Pinpoint the cell where the given text exists, returning its (X, Y) midpoint coordinate. 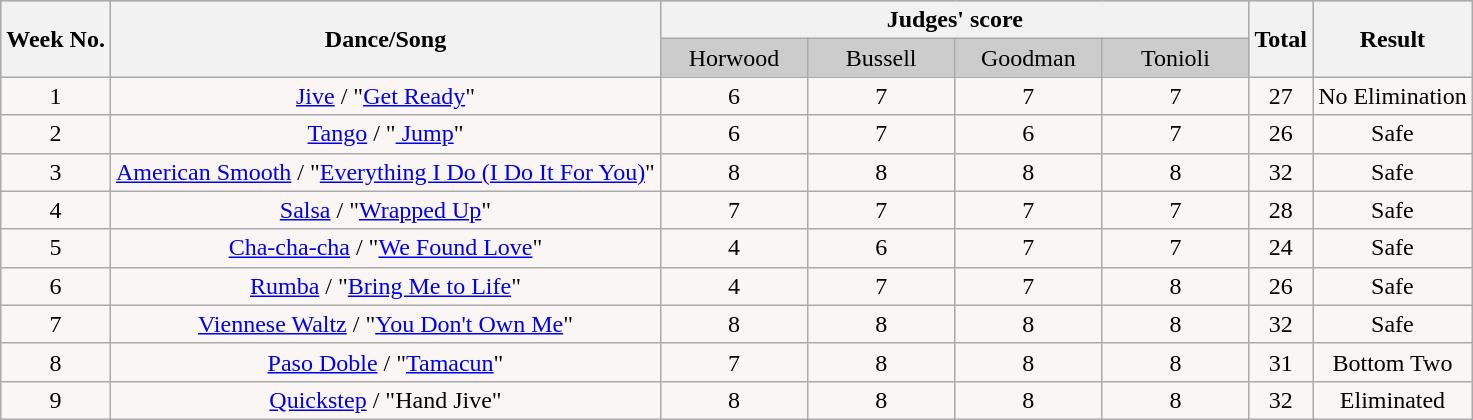
Eliminated (1393, 400)
Horwood (734, 58)
Rumba / "Bring Me to Life" (385, 286)
Tango / " Jump" (385, 134)
Jive / "Get Ready" (385, 96)
Tonioli (1176, 58)
3 (56, 172)
2 (56, 134)
5 (56, 248)
Bussell (882, 58)
Bottom Two (1393, 362)
No Elimination (1393, 96)
28 (1281, 210)
9 (56, 400)
Judges' score (954, 20)
Week No. (56, 39)
Goodman (1028, 58)
Quickstep / "Hand Jive" (385, 400)
Salsa / "Wrapped Up" (385, 210)
27 (1281, 96)
Result (1393, 39)
Paso Doble / "Tamacun" (385, 362)
Dance/Song (385, 39)
Viennese Waltz / "You Don't Own Me" (385, 324)
Cha-cha-cha / "We Found Love" (385, 248)
American Smooth / "Everything I Do (I Do It For You)" (385, 172)
24 (1281, 248)
Total (1281, 39)
31 (1281, 362)
1 (56, 96)
